Output the [X, Y] coordinate of the center of the cell containing the given text.  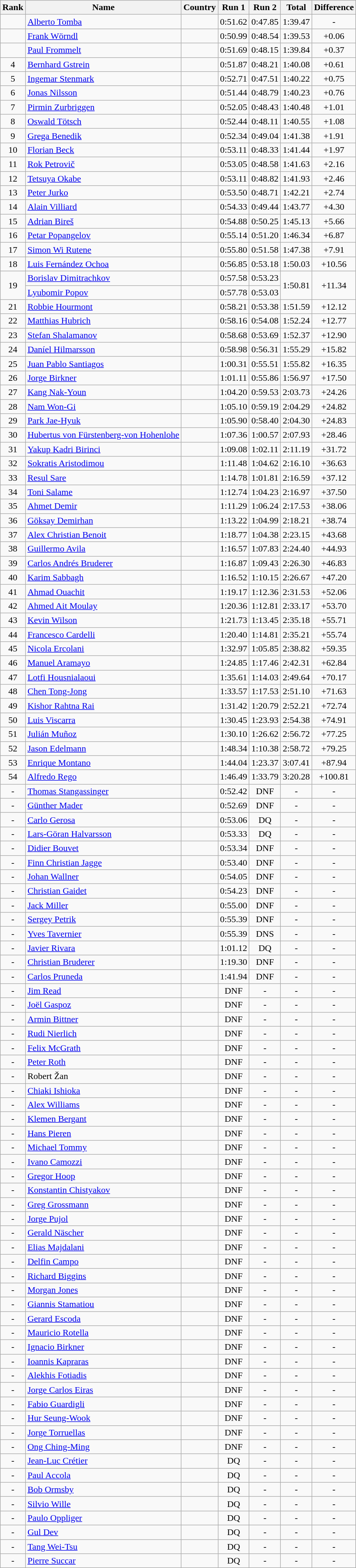
0:52.44 [234, 121]
36 [13, 520]
1:30.45 [234, 720]
Tang Wei-Tsu [103, 1547]
1:46.49 [234, 777]
Juan Pablo Santiagos [103, 364]
1:55.82 [296, 364]
+0.06 [334, 36]
0:51.62 [234, 22]
34 [13, 492]
Delfin Campo [103, 1261]
1:39.53 [296, 36]
Thomas Stangassinger [103, 791]
Alex Williams [103, 1105]
+74.91 [334, 720]
+2.46 [334, 179]
1:41.44 [296, 150]
1:41.94 [234, 976]
45 [13, 649]
0:49.44 [265, 207]
Peter Roth [103, 1062]
1:40.08 [296, 64]
0:58.16 [234, 321]
+1.08 [334, 121]
1:04.23 [265, 492]
2:16.10 [296, 464]
Finn Christian Jagge [103, 862]
+71.63 [334, 692]
Lotfi Housnialaoui [103, 677]
2:51.10 [296, 692]
0:53.03 [265, 292]
Nam Won-Gi [103, 406]
17 [13, 250]
0:52.34 [234, 136]
2:16.59 [296, 478]
8 [13, 121]
Hubertus von Fürstenberg-von Hohenlohe [103, 435]
1:43.77 [296, 207]
0:48.58 [265, 164]
1:00.57 [265, 435]
44 [13, 635]
+1.91 [334, 136]
Borislav Dimitrachkov [103, 278]
1:23.37 [265, 763]
Göksay Demirhan [103, 520]
38 [13, 549]
1:06.24 [265, 506]
1:12.74 [234, 492]
6 [13, 93]
0:53.33 [234, 834]
+53.70 [334, 606]
1:31.42 [234, 706]
15 [13, 221]
Carlos Andrés Bruderer [103, 563]
Park Jae-Hyuk [103, 421]
+62.84 [334, 663]
1:32.97 [234, 649]
35 [13, 506]
Johan Wallner [103, 877]
43 [13, 620]
+52.06 [334, 592]
1:04.62 [265, 464]
0:57.78 [234, 292]
1:19.30 [234, 962]
Toni Salame [103, 492]
Pierre Succar [103, 1561]
+59.35 [334, 649]
2:35.21 [296, 635]
Ahmad Ouachit [103, 592]
Jim Read [103, 991]
1:19.17 [234, 592]
2:33.17 [296, 606]
1:39.47 [296, 22]
+12.12 [334, 307]
+24.26 [334, 392]
Günther Mader [103, 805]
3:20.28 [296, 777]
Alex Christian Benoit [103, 535]
2:26.67 [296, 577]
5 [13, 79]
+15.82 [334, 349]
0:50.25 [265, 221]
42 [13, 606]
+5.66 [334, 221]
54 [13, 777]
1:56.97 [296, 378]
Bob Ormsby [103, 1489]
0:55.00 [234, 905]
53 [13, 763]
0:51.44 [234, 93]
+11.34 [334, 285]
1:45.13 [296, 221]
1:17.46 [265, 663]
2:18.21 [296, 520]
Simon Wi Rutene [103, 250]
Resul Sare [103, 478]
+44.93 [334, 549]
Luis Fernández Ochoa [103, 264]
Frank Wörndl [103, 36]
1:47.38 [296, 250]
0:53.18 [265, 264]
1:14.81 [265, 635]
0:55.80 [234, 250]
1:21.73 [234, 620]
0:48.54 [265, 36]
1:07.83 [265, 549]
Giannis Stamatiou [103, 1304]
Robbie Hourmont [103, 307]
40 [13, 577]
Joël Gaspoz [103, 1005]
Matthias Hubrich [103, 321]
2:35.18 [296, 620]
2:07.93 [296, 435]
+72.74 [334, 706]
+12.90 [334, 335]
Luis Viscarra [103, 720]
0:59.53 [265, 392]
1:11.48 [234, 464]
+43.68 [334, 535]
31 [13, 449]
16 [13, 235]
Petar Popangelov [103, 235]
1:16.87 [234, 563]
1:33.79 [265, 777]
0:56.31 [265, 349]
1:04.20 [234, 392]
1:11.29 [234, 506]
0:48.71 [265, 193]
1:20.40 [234, 635]
+0.76 [334, 93]
1:26.62 [265, 734]
0:55.51 [265, 364]
+38.06 [334, 506]
+38.74 [334, 520]
+16.35 [334, 364]
Chiaki Ishioka [103, 1091]
1:17.53 [265, 692]
Run 1 [234, 7]
0:51.58 [265, 250]
1:12.81 [265, 606]
0:53.23 [265, 278]
4 [13, 64]
Florian Beck [103, 150]
1:02.11 [265, 449]
Oswald Tötsch [103, 121]
0:57.58 [234, 278]
0:55.14 [234, 235]
1:40.23 [296, 93]
2:56.72 [296, 734]
49 [13, 706]
2:03.73 [296, 392]
+24.82 [334, 406]
Jean-Luc Crétier [103, 1461]
Javier Rivara [103, 948]
1:50.03 [296, 264]
Manuel Aramayo [103, 663]
Ahmet Demir [103, 506]
1:04.99 [265, 520]
0:54.33 [234, 207]
11 [13, 164]
0:48.82 [265, 179]
+79.25 [334, 748]
9 [13, 136]
+31.72 [334, 449]
1:33.57 [234, 692]
Tetsuya Okabe [103, 179]
+55.74 [334, 635]
27 [13, 392]
0:58.40 [265, 421]
+1.97 [334, 150]
+0.37 [334, 50]
0:52.42 [234, 791]
Gerald Näscher [103, 1233]
Ong Ching-Ming [103, 1447]
Lyubomir Popov [103, 292]
Total [296, 7]
Armin Bittner [103, 1019]
Ahmed Ait Moulay [103, 606]
Richard Biggins [103, 1276]
Jason Edelmann [103, 748]
Rank [13, 7]
1:13.22 [234, 520]
Nicola Ercolani [103, 649]
0:52.05 [234, 107]
48 [13, 692]
Enrique Montano [103, 763]
47 [13, 677]
1:41.38 [296, 136]
1:24.85 [234, 663]
1:44.04 [234, 763]
2:11.19 [296, 449]
1:20.36 [234, 606]
Francesco Cardelli [103, 635]
0:48.79 [265, 93]
1:04.38 [265, 535]
39 [13, 563]
Kishor Rahtna Rai [103, 706]
Chen Tong-Jong [103, 692]
+77.25 [334, 734]
29 [13, 421]
1:30.10 [234, 734]
Elias Majdalani [103, 1247]
0:51.87 [234, 64]
1:16.57 [234, 549]
+24.83 [334, 421]
1:40.48 [296, 107]
1:10.38 [265, 748]
+2.16 [334, 164]
Karim Sabbagh [103, 577]
0:53.50 [234, 193]
Ingemar Stenmark [103, 79]
Gerard Escoda [103, 1318]
0:48.15 [265, 50]
1:20.79 [265, 706]
1:35.61 [234, 677]
Country [200, 7]
0:53.69 [265, 335]
0:55.86 [265, 378]
Ioannis Kapraras [103, 1361]
Sokratis Aristodimou [103, 464]
Ignacio Birkner [103, 1347]
1:05.10 [234, 406]
Bernhard Gstrein [103, 64]
2:49.64 [296, 677]
Run 2 [265, 7]
1:46.34 [296, 235]
Kang Nak-Youn [103, 392]
Klemen Bergant [103, 1119]
1:00.31 [234, 364]
13 [13, 193]
2:23.15 [296, 535]
0:53.05 [234, 164]
1:09.08 [234, 449]
Gul Dev [103, 1532]
Lars-Göran Halvarsson [103, 834]
2:04.29 [296, 406]
Rok Petrovič [103, 164]
Alberto Tomba [103, 22]
Yakup Kadri Birinci [103, 449]
41 [13, 592]
32 [13, 464]
0:51.69 [234, 50]
Silvio Wille [103, 1504]
+37.50 [334, 492]
0:48.11 [265, 121]
0:51.20 [265, 235]
+7.91 [334, 250]
0:52.71 [234, 79]
Julián Muñoz [103, 734]
Morgan Jones [103, 1290]
0:54.23 [234, 891]
33 [13, 478]
51 [13, 734]
1:55.29 [296, 349]
+47.20 [334, 577]
Michael Tommy [103, 1148]
1:48.34 [234, 748]
Didier Bouvet [103, 848]
50 [13, 720]
1:05.90 [234, 421]
Robert Žan [103, 1076]
+4.30 [334, 207]
Felix McGrath [103, 1048]
1:39.84 [296, 50]
Alfredo Rego [103, 777]
0:53.34 [234, 848]
0:48.43 [265, 107]
0:50.99 [234, 36]
0:52.69 [234, 805]
Pirmin Zurbriggen [103, 107]
Jorge Carlos Eiras [103, 1390]
1:01.12 [234, 948]
Greg Grossmann [103, 1204]
0:48.33 [265, 150]
28 [13, 406]
1:40.22 [296, 79]
Adrian Bireš [103, 221]
Mauricio Rotella [103, 1333]
+28.46 [334, 435]
0:48.21 [265, 64]
0:53.38 [265, 307]
1:10.15 [265, 577]
2:26.30 [296, 563]
18 [13, 264]
0:58.98 [234, 349]
2:24.40 [296, 549]
+2.74 [334, 193]
Jorge Torruellas [103, 1432]
1:01.11 [234, 378]
1:16.52 [234, 577]
2:42.31 [296, 663]
+0.75 [334, 79]
Grega Benedik [103, 136]
0:53.40 [234, 862]
1:42.21 [296, 193]
Fabio Guardigli [103, 1404]
Yves Tavernier [103, 934]
Jonas Nilsson [103, 93]
+1.01 [334, 107]
1:51.59 [296, 307]
Stefan Shalamanov [103, 335]
+100.81 [334, 777]
Daníel Hilmarsson [103, 349]
10 [13, 150]
0:58.68 [234, 335]
23 [13, 335]
Christian Gaidet [103, 891]
Konstantin Chistyakov [103, 1190]
52 [13, 748]
46 [13, 663]
3:07.41 [296, 763]
1:07.36 [234, 435]
0:54.05 [234, 877]
+55.71 [334, 620]
1:50.81 [296, 285]
Jorge Pujol [103, 1219]
0:54.88 [234, 221]
Carlos Pruneda [103, 976]
0:49.04 [265, 136]
2:54.38 [296, 720]
Kevin Wilson [103, 620]
Rudi Nierlich [103, 1033]
2:04.30 [296, 421]
1:40.55 [296, 121]
Jorge Birkner [103, 378]
0:47.51 [265, 79]
Christian Bruderer [103, 962]
Sergey Petrik [103, 920]
1:01.81 [265, 478]
1:09.43 [265, 563]
1:14.78 [234, 478]
Alekhis Fotiadis [103, 1376]
+36.63 [334, 464]
30 [13, 435]
1:13.45 [265, 620]
Hans Pieren [103, 1133]
0:58.21 [234, 307]
Name [103, 7]
+46.83 [334, 563]
Difference [334, 7]
Guillermo Avila [103, 549]
2:38.82 [296, 649]
+6.87 [334, 235]
2:31.53 [296, 592]
Paul Frommelt [103, 50]
25 [13, 364]
1:12.36 [265, 592]
0:54.08 [265, 321]
22 [13, 321]
1:18.77 [234, 535]
+0.61 [334, 64]
1:52.37 [296, 335]
Alain Villiard [103, 207]
Hur Seung-Wook [103, 1418]
19 [13, 285]
0:59.19 [265, 406]
1:23.93 [265, 720]
1:41.63 [296, 164]
Carlo Gerosa [103, 820]
1:41.93 [296, 179]
24 [13, 349]
2:58.72 [296, 748]
1:14.03 [265, 677]
1:52.24 [296, 321]
2:16.97 [296, 492]
1:05.85 [265, 649]
0:53.06 [234, 820]
+12.77 [334, 321]
7 [13, 107]
Ivano Camozzi [103, 1162]
+10.56 [334, 264]
+87.94 [334, 763]
+17.50 [334, 378]
Paulo Oppliger [103, 1518]
12 [13, 179]
Paul Accola [103, 1475]
0:56.85 [234, 264]
0:47.85 [265, 22]
DNS [265, 934]
21 [13, 307]
26 [13, 378]
Jack Miller [103, 905]
Gregor Hoop [103, 1176]
+70.17 [334, 677]
14 [13, 207]
Peter Jurko [103, 193]
+37.12 [334, 478]
2:52.21 [296, 706]
2:17.53 [296, 506]
37 [13, 535]
